Determine the [X, Y] coordinate at the center of the cell enclosing the given text.  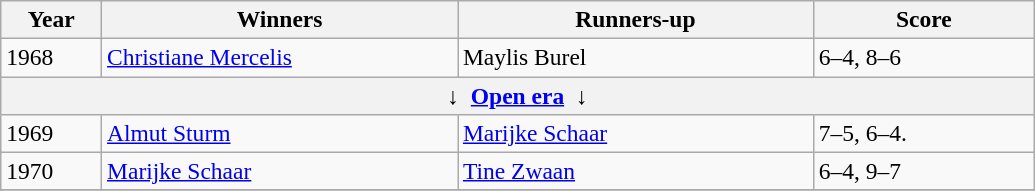
6–4, 8–6 [924, 57]
1970 [52, 171]
Winners [280, 19]
7–5, 6–4. [924, 133]
1969 [52, 133]
Almut Sturm [280, 133]
Year [52, 19]
Tine Zwaan [636, 171]
Christiane Mercelis [280, 57]
↓ Open era ↓ [518, 95]
1968 [52, 57]
Score [924, 19]
Runners-up [636, 19]
Maylis Burel [636, 57]
6–4, 9–7 [924, 171]
